Scan for the cell matching the given text and deliver its (X, Y) coordinate at center. 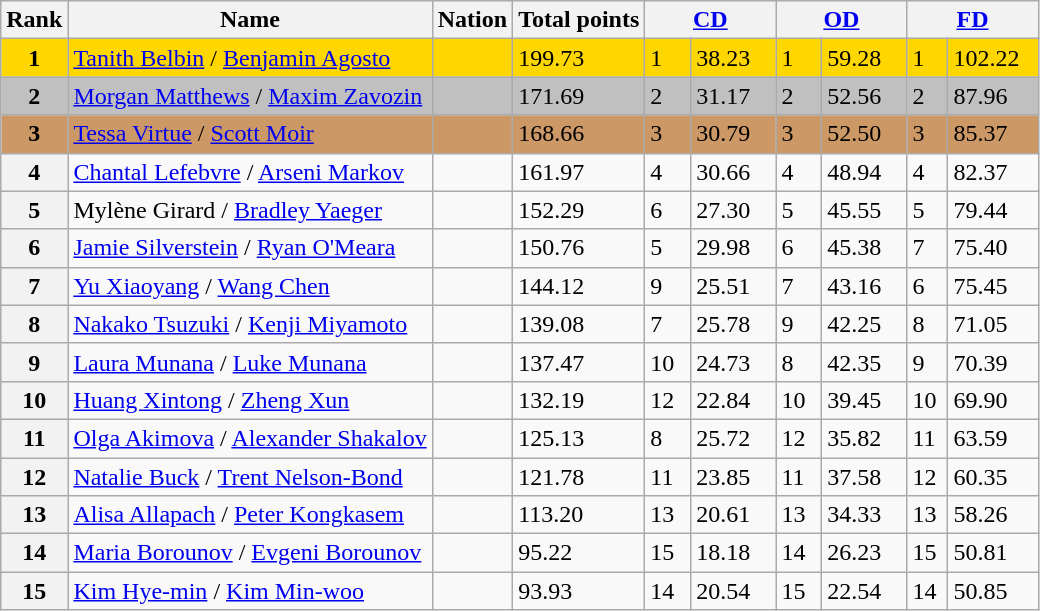
Yu Xiaoyang / Wang Chen (250, 286)
125.13 (579, 438)
45.55 (864, 210)
Huang Xintong / Zheng Xun (250, 400)
22.84 (734, 400)
85.37 (993, 134)
199.73 (579, 58)
39.45 (864, 400)
Natalie Buck / Trent Nelson-Bond (250, 477)
79.44 (993, 210)
69.90 (993, 400)
63.59 (993, 438)
Nakako Tsuzuki / Kenji Miyamoto (250, 324)
20.61 (734, 515)
Olga Akimova / Alexander Shakalov (250, 438)
Maria Borounov / Evgeni Borounov (250, 553)
31.17 (734, 96)
71.05 (993, 324)
26.23 (864, 553)
25.51 (734, 286)
59.28 (864, 58)
Morgan Matthews / Maxim Zavozin (250, 96)
Jamie Silverstein / Ryan O'Meara (250, 248)
Mylène Girard / Bradley Yaeger (250, 210)
Tessa Virtue / Scott Moir (250, 134)
23.85 (734, 477)
70.39 (993, 362)
34.33 (864, 515)
50.85 (993, 591)
CD (710, 20)
150.76 (579, 248)
144.12 (579, 286)
82.37 (993, 172)
139.08 (579, 324)
Chantal Lefebvre / Arseni Markov (250, 172)
58.26 (993, 515)
60.35 (993, 477)
Name (250, 20)
75.40 (993, 248)
38.23 (734, 58)
87.96 (993, 96)
22.54 (864, 591)
Alisa Allapach / Peter Kongkasem (250, 515)
Nation (472, 20)
25.72 (734, 438)
93.93 (579, 591)
27.30 (734, 210)
137.47 (579, 362)
43.16 (864, 286)
50.81 (993, 553)
Kim Hye-min / Kim Min-woo (250, 591)
20.54 (734, 591)
52.56 (864, 96)
25.78 (734, 324)
29.98 (734, 248)
102.22 (993, 58)
42.25 (864, 324)
42.35 (864, 362)
48.94 (864, 172)
95.22 (579, 553)
35.82 (864, 438)
Tanith Belbin / Benjamin Agosto (250, 58)
161.97 (579, 172)
113.20 (579, 515)
Total points (579, 20)
FD (972, 20)
18.18 (734, 553)
30.79 (734, 134)
Laura Munana / Luke Munana (250, 362)
132.19 (579, 400)
52.50 (864, 134)
45.38 (864, 248)
121.78 (579, 477)
75.45 (993, 286)
OD (842, 20)
171.69 (579, 96)
168.66 (579, 134)
152.29 (579, 210)
37.58 (864, 477)
Rank (34, 20)
30.66 (734, 172)
24.73 (734, 362)
